Find where the given text appears and provide that cell's center as [x, y] coordinate. 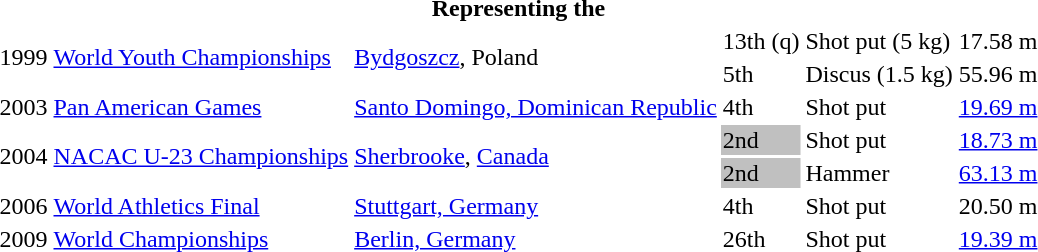
Pan American Games [201, 107]
5th [761, 74]
Bydgoszcz, Poland [536, 58]
13th (q) [761, 41]
Discus (1.5 kg) [879, 74]
Santo Domingo, Dominican Republic [536, 107]
Stuttgart, Germany [536, 206]
Sherbrooke, Canada [536, 156]
Shot put (5 kg) [879, 41]
Hammer [879, 173]
NACAC U-23 Championships [201, 156]
World Athletics Final [201, 206]
World Youth Championships [201, 58]
